From the cell containing the given text, extract its center point as [X, Y] coordinate. 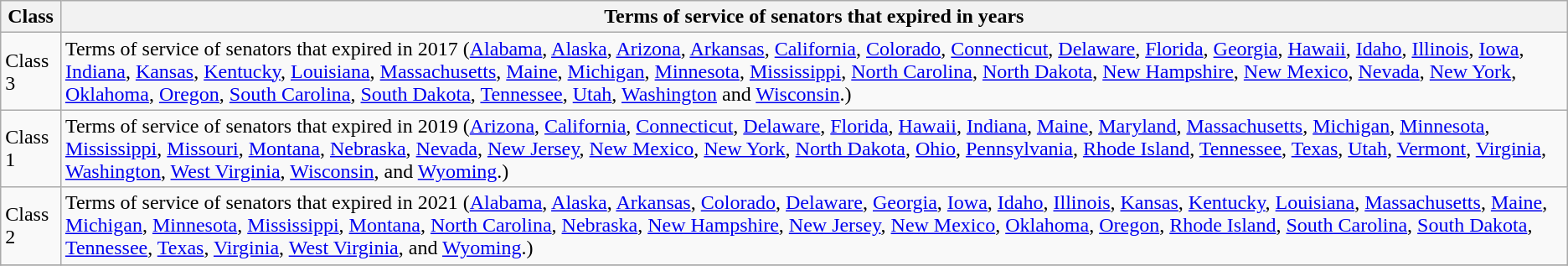
Class [31, 17]
Class 1 [31, 149]
Class 3 [31, 71]
Class 2 [31, 226]
Terms of service of senators that expired in years [814, 17]
